Return [X, Y] of the center of cell containing provided text 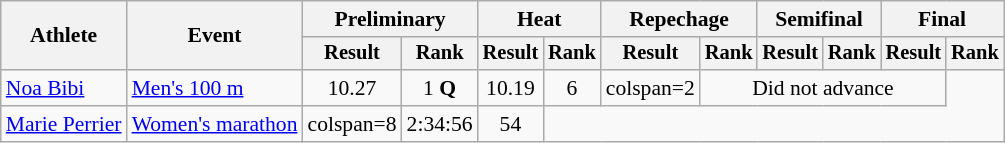
Preliminary [390, 19]
54 [511, 124]
6 [572, 88]
2:34:56 [440, 124]
10.19 [511, 88]
Repechage [680, 19]
1 Q [440, 88]
Marie Perrier [64, 124]
Women's marathon [215, 124]
Men's 100 m [215, 88]
Semifinal [818, 19]
Did not advance [823, 88]
colspan=8 [352, 124]
Noa Bibi [64, 88]
Athlete [64, 36]
Final [942, 19]
colspan=2 [650, 88]
10.27 [352, 88]
Heat [540, 19]
Event [215, 36]
